Return the (x, y) coordinate for the center point of the cell that contains the specified text.  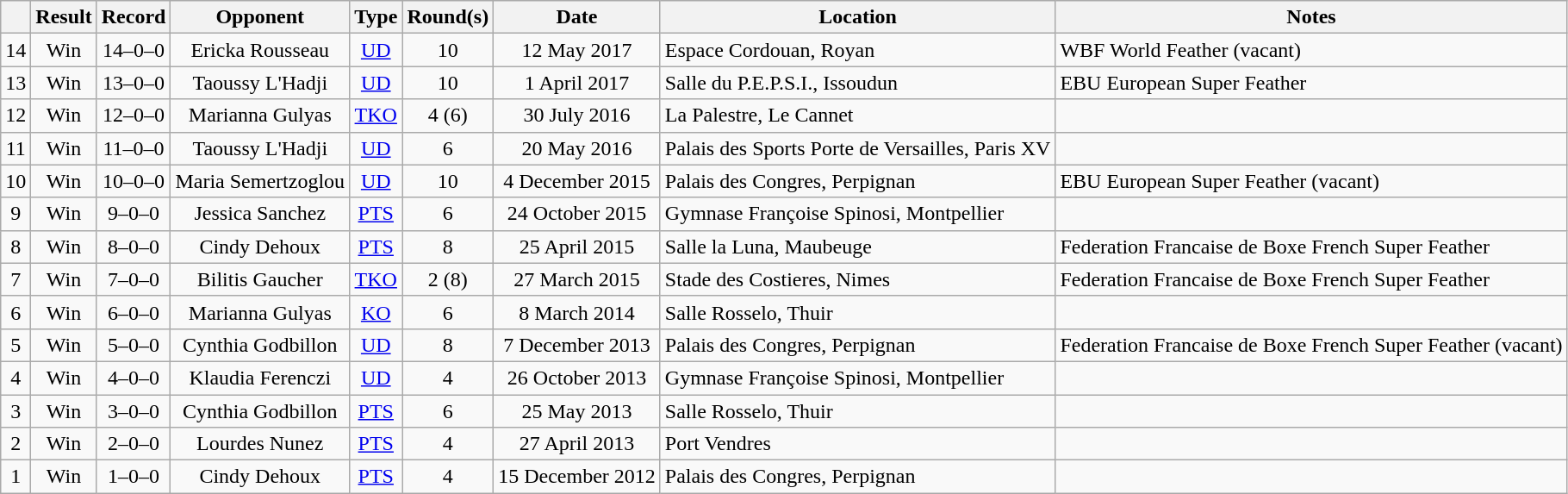
Port Vendres (858, 444)
Record (134, 17)
14 (16, 50)
Round(s) (448, 17)
1–0–0 (134, 477)
Bilitis Gaucher (260, 279)
Palais des Sports Porte de Versailles, Paris XV (858, 148)
EBU European Super Feather (vacant) (1311, 181)
24 October 2015 (577, 214)
Notes (1311, 17)
12–0–0 (134, 116)
12 (16, 116)
5–0–0 (134, 345)
10–0–0 (134, 181)
11 (16, 148)
6–0–0 (134, 312)
9 (16, 214)
Maria Semertzoglou (260, 181)
Result (64, 17)
Federation Francaise de Boxe French Super Feather (vacant) (1311, 345)
Date (577, 17)
1 (16, 477)
Klaudia Ferenczi (260, 378)
KO (376, 312)
Ericka Rousseau (260, 50)
5 (16, 345)
Location (858, 17)
2–0–0 (134, 444)
Jessica Sanchez (260, 214)
7–0–0 (134, 279)
2 (16, 444)
20 May 2016 (577, 148)
Salle la Luna, Maubeuge (858, 247)
8 March 2014 (577, 312)
9–0–0 (134, 214)
Stade des Costieres, Nimes (858, 279)
7 (16, 279)
27 April 2013 (577, 444)
WBF World Feather (vacant) (1311, 50)
15 December 2012 (577, 477)
27 March 2015 (577, 279)
La Palestre, Le Cannet (858, 116)
4 December 2015 (577, 181)
Type (376, 17)
3 (16, 411)
EBU European Super Feather (1311, 83)
Lourdes Nunez (260, 444)
13 (16, 83)
25 May 2013 (577, 411)
3–0–0 (134, 411)
11–0–0 (134, 148)
13–0–0 (134, 83)
2 (8) (448, 279)
1 April 2017 (577, 83)
Opponent (260, 17)
25 April 2015 (577, 247)
8–0–0 (134, 247)
12 May 2017 (577, 50)
26 October 2013 (577, 378)
4 (6) (448, 116)
Espace Cordouan, Royan (858, 50)
7 December 2013 (577, 345)
4–0–0 (134, 378)
30 July 2016 (577, 116)
Salle du P.E.P.S.I., Issoudun (858, 83)
14–0–0 (134, 50)
